Output the [X, Y] coordinate of the center of the cell containing the given text.  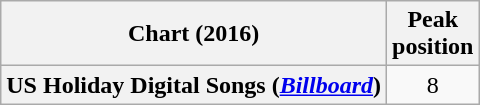
Peakposition [433, 34]
Chart (2016) [194, 34]
8 [433, 85]
US Holiday Digital Songs (Billboard) [194, 85]
